Pinpoint the cell where the given text exists, returning its (x, y) midpoint coordinate. 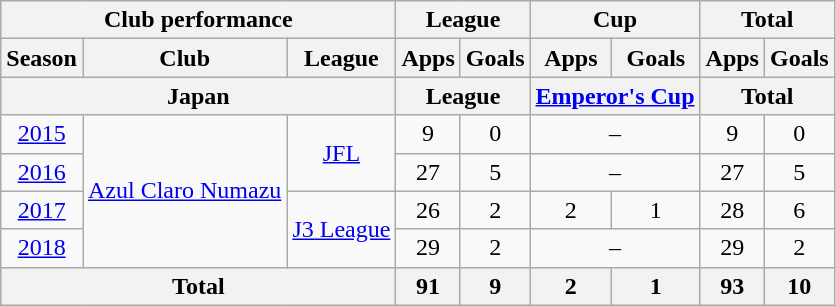
26 (428, 210)
91 (428, 286)
Cup (615, 20)
2017 (42, 210)
2015 (42, 134)
Club performance (198, 20)
28 (732, 210)
Japan (198, 96)
2018 (42, 248)
Club (184, 58)
Emperor's Cup (615, 96)
6 (799, 210)
Azul Claro Numazu (184, 191)
JFL (342, 153)
J3 League (342, 229)
Season (42, 58)
93 (732, 286)
2016 (42, 172)
10 (799, 286)
